Scan for the cell matching the given text and deliver its [x, y] coordinate at center. 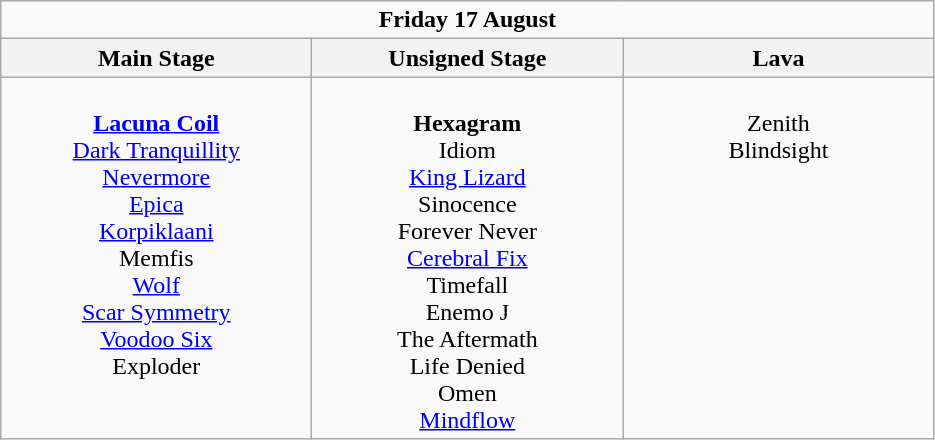
Friday 17 August [468, 20]
Unsigned Stage [468, 58]
Lacuna Coil Dark Tranquillity Nevermore Epica Korpiklaani Memfis Wolf Scar Symmetry Voodoo Six Exploder [156, 258]
Zenith Blindsight [778, 258]
Hexagram Idiom King Lizard Sinocence Forever Never Cerebral Fix Timefall Enemo J The Aftermath Life Denied Omen Mindflow [468, 258]
Main Stage [156, 58]
Lava [778, 58]
